Search for the cell housing the specified text and yield its [X, Y] center coordinate. 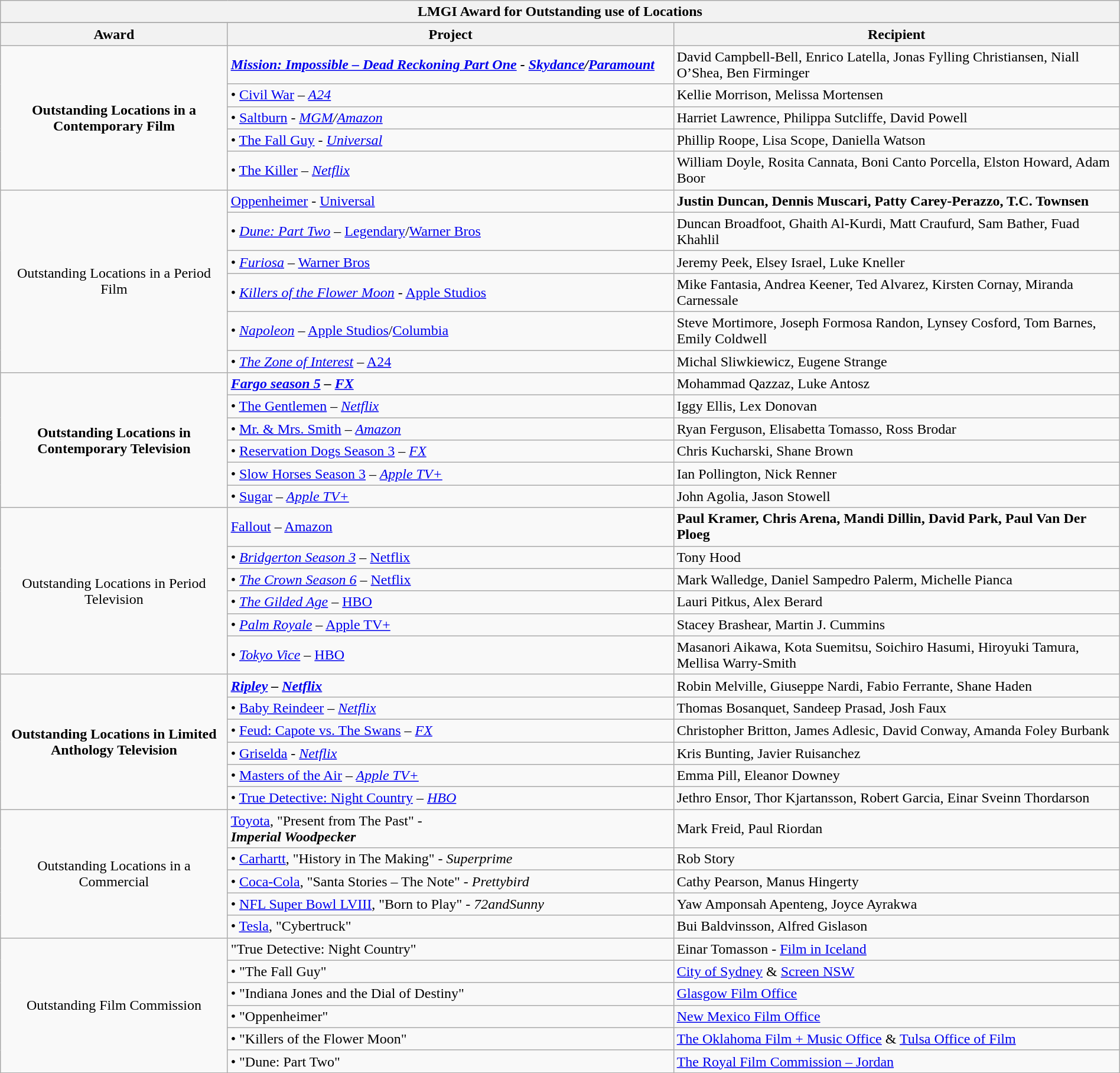
Outstanding Locations in a Contemporary Film [114, 118]
New Mexico Film Office [897, 1016]
Steve Mortimore, Joseph Formosa Randon, Lynsey Cosford, Tom Barnes, Emily Coldwell [897, 331]
• "Indiana Jones and the Dial of Destiny" [450, 994]
• The Fall Guy - Universal [450, 140]
Robin Melville, Giuseppe Nardi, Fabio Ferrante, Shane Haden [897, 685]
Mark Freid, Paul Riordan [897, 828]
Fargo season 5 – FX [450, 384]
• Masters of the Air – Apple TV+ [450, 776]
Stacey Brashear, Martin J. Cummins [897, 625]
Lauri Pitkus, Alex Berard [897, 602]
• Sugar – Apple TV+ [450, 496]
Einar Tomasson - Film in Iceland [897, 949]
• Coca-Cola, "Santa Stories – The Note" - Prettybird [450, 882]
• The Zone of Interest – A24 [450, 361]
• The Killer – Netflix [450, 170]
Christopher Britton, James Adlesic, David Conway, Amanda Foley Burbank [897, 730]
• Dune: Part Two – Legendary/Warner Bros [450, 232]
Rob Story [897, 859]
• Tokyo Vice – HBO [450, 655]
Thomas Bosanquet, Sandeep Prasad, Josh Faux [897, 708]
"True Detective: Night Country" [450, 949]
• Mr. & Mrs. Smith – Amazon [450, 429]
• Napoleon – Apple Studios/Columbia [450, 331]
The Royal Film Commission – Jordan [897, 1061]
Mission: Impossible – Dead Reckoning Part One - Skydance/Paramount [450, 65]
Jeremy Peek, Elsey Israel, Luke Kneller [897, 262]
• Palm Royale – Apple TV+ [450, 625]
• "The Fall Guy" [450, 971]
• Furiosa – Warner Bros [450, 262]
Kris Bunting, Javier Ruisanchez [897, 753]
• True Detective: Night Country – HBO [450, 798]
Outstanding Locations in a Period Film [114, 281]
Masanori Aikawa, Kota Suemitsu, Soichiro Hasumi, Hiroyuki Tamura, Mellisa Warry-Smith [897, 655]
Project [450, 34]
• The Crown Season 6 – Netflix [450, 580]
Outstanding Locations in Period Television [114, 591]
Ian Pollington, Nick Renner [897, 474]
• "Oppenheimer" [450, 1016]
• Bridgerton Season 3 – Netflix [450, 557]
The Oklahoma Film + Music Office & Tulsa Office of Film [897, 1039]
• Civil War – A24 [450, 95]
• The Gilded Age – HBO [450, 602]
Fallout – Amazon [450, 527]
David Campbell-Bell, Enrico Latella, Jonas Fylling Christiansen, Niall O’Shea, Ben Firminger [897, 65]
• "Dune: Part Two" [450, 1061]
Mark Walledge, Daniel Sampedro Palerm, Michelle Pianca [897, 580]
John Agolia, Jason Stowell [897, 496]
William Doyle, Rosita Cannata, Boni Canto Porcella, Elston Howard, Adam Boor [897, 170]
Michal Sliwkiewicz, Eugene Strange [897, 361]
Iggy Ellis, Lex Donovan [897, 407]
Outstanding Locations in a Commercial [114, 873]
• Slow Horses Season 3 – Apple TV+ [450, 474]
• Baby Reindeer – Netflix [450, 708]
Chris Kucharski, Shane Brown [897, 451]
Harriet Lawrence, Philippa Sutcliffe, David Powell [897, 118]
Mike Fantasia, Andrea Keener, Ted Alvarez, Kirsten Cornay, Miranda Carnessale [897, 292]
Phillip Roope, Lisa Scope, Daniella Watson [897, 140]
Ripley – Netflix [450, 685]
Toyota, "Present from The Past" -Imperial Woodpecker [450, 828]
Yaw Amponsah Apenteng, Joyce Ayrakwa [897, 904]
Glasgow Film Office [897, 994]
Mohammad Qazzaz, Luke Antosz [897, 384]
Cathy Pearson, Manus Hingerty [897, 882]
Oppenheimer - Universal [450, 201]
• Reservation Dogs Season 3 – FX [450, 451]
Bui Baldvinsson, Alfred Gislason [897, 926]
Justin Duncan, Dennis Muscari, Patty Carey-Perazzo, T.C. Townsen [897, 201]
Paul Kramer, Chris Arena, Mandi Dillin, David Park, Paul Van Der Ploeg [897, 527]
Ryan Ferguson, Elisabetta Tomasso, Ross Brodar [897, 429]
Outstanding Locations in Limited Anthology Television [114, 742]
Award [114, 34]
• NFL Super Bowl LVIII, "Born to Play" - 72andSunny [450, 904]
• Tesla, "Cybertruck" [450, 926]
Tony Hood [897, 557]
Outstanding Film Commission [114, 1005]
Emma Pill, Eleanor Downey [897, 776]
LMGI Award for Outstanding use of Locations [560, 12]
• "Killers of the Flower Moon" [450, 1039]
City of Sydney & Screen NSW [897, 971]
Outstanding Locations in Contemporary Television [114, 440]
• Feud: Capote vs. The Swans – FX [450, 730]
Duncan Broadfoot, Ghaith Al-Kurdi, Matt Craufurd, Sam Bather, Fuad Khahlil [897, 232]
• Griselda - Netflix [450, 753]
Kellie Morrison, Melissa Mortensen [897, 95]
• The Gentlemen – Netflix [450, 407]
Recipient [897, 34]
• Killers of the Flower Moon - Apple Studios [450, 292]
Jethro Ensor, Thor Kjartansson, Robert Garcia, Einar Sveinn Thordarson [897, 798]
• Saltburn - MGM/Amazon [450, 118]
• Carhartt, "History in The Making" - Superprime [450, 859]
